Pinpoint the cell where the given text exists, returning its (X, Y) midpoint coordinate. 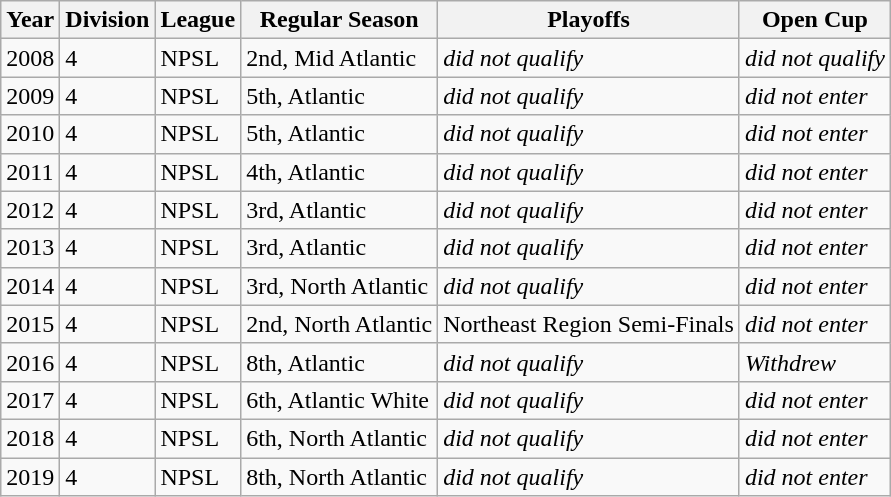
Northeast Region Semi-Finals (589, 324)
2019 (30, 477)
2012 (30, 210)
2008 (30, 58)
Year (30, 20)
2013 (30, 248)
6th, North Atlantic (340, 438)
2009 (30, 96)
8th, North Atlantic (340, 477)
2nd, Mid Atlantic (340, 58)
Division (108, 20)
Open Cup (814, 20)
Playoffs (589, 20)
2011 (30, 172)
Withdrew (814, 362)
2014 (30, 286)
6th, Atlantic White (340, 400)
8th, Atlantic (340, 362)
4th, Atlantic (340, 172)
2017 (30, 400)
League (198, 20)
3rd, North Atlantic (340, 286)
2018 (30, 438)
Regular Season (340, 20)
2010 (30, 134)
2015 (30, 324)
2016 (30, 362)
2nd, North Atlantic (340, 324)
